Search for the cell housing the specified text and yield its (X, Y) center coordinate. 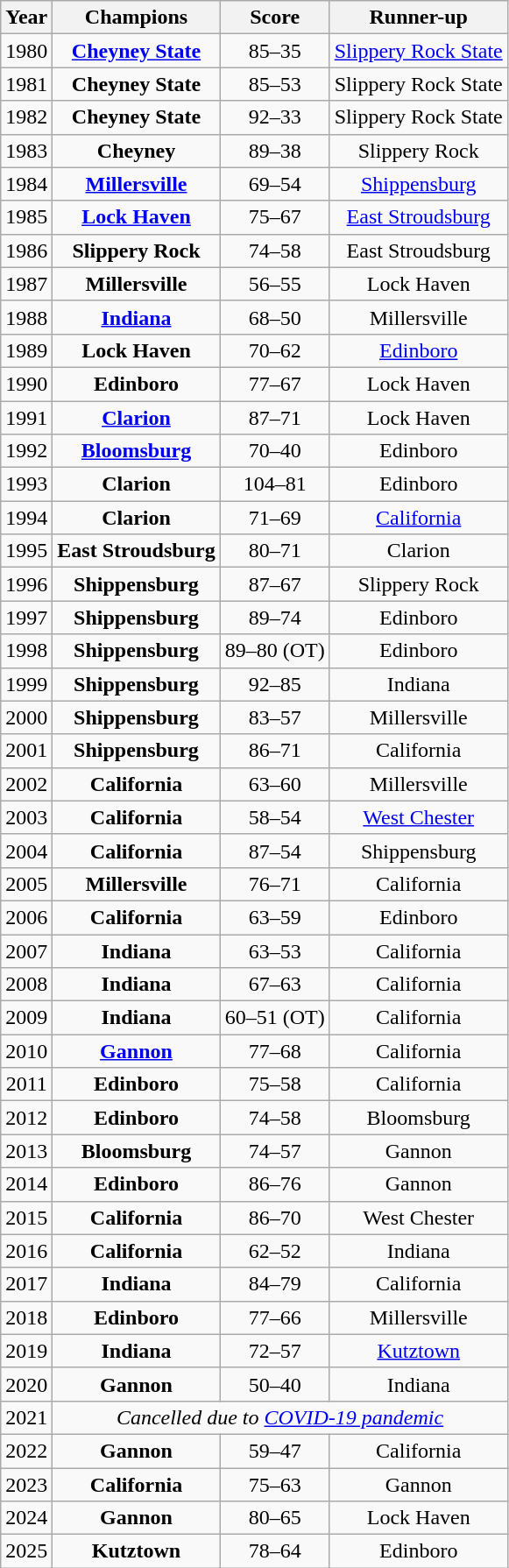
1997 (26, 618)
2008 (26, 985)
92–85 (275, 684)
1980 (26, 51)
68–50 (275, 317)
75–63 (275, 1485)
63–53 (275, 950)
2001 (26, 751)
84–79 (275, 1284)
85–53 (275, 84)
1983 (26, 151)
2023 (26, 1485)
80–65 (275, 1518)
87–67 (275, 584)
2012 (26, 1118)
1986 (26, 251)
58–54 (275, 817)
Runner-up (419, 18)
2007 (26, 950)
Score (275, 18)
2005 (26, 884)
70–62 (275, 350)
70–40 (275, 451)
1998 (26, 651)
2020 (26, 1384)
104–81 (275, 484)
63–60 (275, 784)
1985 (26, 217)
2018 (26, 1317)
2010 (26, 1051)
89–38 (275, 151)
71–69 (275, 518)
89–74 (275, 618)
1988 (26, 317)
2017 (26, 1284)
1995 (26, 551)
2013 (26, 1151)
77–68 (275, 1051)
1991 (26, 418)
69–54 (275, 184)
Year (26, 18)
50–40 (275, 1384)
78–64 (275, 1551)
86–71 (275, 751)
2006 (26, 917)
1994 (26, 518)
77–67 (275, 384)
2016 (26, 1251)
86–70 (275, 1218)
92–33 (275, 117)
85–35 (275, 51)
76–71 (275, 884)
56–55 (275, 284)
Champions (137, 18)
1996 (26, 584)
2021 (26, 1417)
2025 (26, 1551)
75–58 (275, 1084)
86–76 (275, 1184)
1993 (26, 484)
2003 (26, 817)
83–57 (275, 717)
2000 (26, 717)
1982 (26, 117)
2009 (26, 1018)
2022 (26, 1451)
77–66 (275, 1317)
1999 (26, 684)
59–47 (275, 1451)
2004 (26, 851)
Cancelled due to COVID-19 pandemic (280, 1417)
1990 (26, 384)
1984 (26, 184)
1987 (26, 284)
2024 (26, 1518)
67–63 (275, 985)
87–71 (275, 418)
62–52 (275, 1251)
1989 (26, 350)
75–67 (275, 217)
60–51 (OT) (275, 1018)
72–57 (275, 1351)
87–54 (275, 851)
2014 (26, 1184)
Cheyney (137, 151)
1992 (26, 451)
1981 (26, 84)
89–80 (OT) (275, 651)
2002 (26, 784)
2011 (26, 1084)
80–71 (275, 551)
63–59 (275, 917)
74–57 (275, 1151)
2015 (26, 1218)
2019 (26, 1351)
